Return the (X, Y) coordinate for the center point of the cell that contains the specified text.  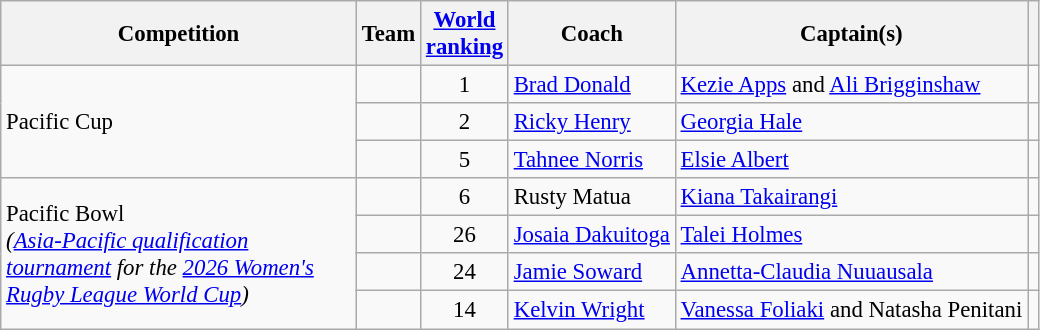
Ricky Henry (592, 122)
Pacific Bowl (Asia-Pacific qualification tournament for the 2026 Women's Rugby League World Cup) (179, 253)
Kezie Apps and Ali Brigginshaw (851, 85)
Brad Donald (592, 85)
Georgia Hale (851, 122)
Talei Holmes (851, 235)
Rusty Matua (592, 197)
Vanessa Foliaki and Natasha Penitani (851, 310)
Competition (179, 34)
Kelvin Wright (592, 310)
1 (465, 85)
5 (465, 160)
Elsie Albert (851, 160)
14 (465, 310)
Team (388, 34)
6 (465, 197)
26 (465, 235)
Coach (592, 34)
Kiana Takairangi (851, 197)
Captain(s) (851, 34)
Josaia Dakuitoga (592, 235)
24 (465, 273)
Tahnee Norris (592, 160)
Jamie Soward (592, 273)
Pacific Cup (179, 122)
Worldranking (465, 34)
Annetta-Claudia Nuuausala (851, 273)
2 (465, 122)
